From the cell containing the given text, extract its center point as [X, Y] coordinate. 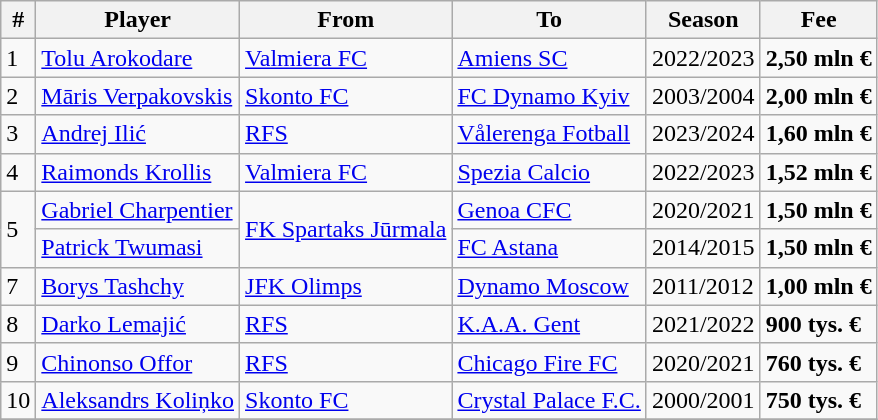
2 [18, 96]
2021/2022 [703, 324]
Raimonds Krollis [138, 172]
4 [18, 172]
Chinonso Offor [138, 362]
From [346, 20]
Borys Tashchy [138, 286]
FC Dynamo Kyiv [549, 96]
FK Spartaks Jūrmala [346, 229]
Spezia Calcio [549, 172]
2,00 mln € [818, 96]
Darko Lemajić [138, 324]
Aleksandrs Koliņko [138, 400]
Tolu Arokodare [138, 58]
1 [18, 58]
Dynamo Moscow [549, 286]
Fee [818, 20]
760 tys. € [818, 362]
1,00 mln € [818, 286]
2000/2001 [703, 400]
2,50 mln € [818, 58]
Andrej Ilić [138, 134]
Vålerenga Fotball [549, 134]
1,52 mln € [818, 172]
Genoa CFC [549, 210]
JFK Olimps [346, 286]
10 [18, 400]
2003/2004 [703, 96]
7 [18, 286]
8 [18, 324]
3 [18, 134]
2023/2024 [703, 134]
9 [18, 362]
Crystal Palace F.C. [549, 400]
1,60 mln € [818, 134]
2011/2012 [703, 286]
Gabriel Charpentier [138, 210]
2014/2015 [703, 248]
To [549, 20]
Amiens SC [549, 58]
Player [138, 20]
Māris Verpakovskis [138, 96]
5 [18, 229]
FC Astana [549, 248]
900 tys. € [818, 324]
750 tys. € [818, 400]
Patrick Twumasi [138, 248]
Season [703, 20]
Chicago Fire FC [549, 362]
# [18, 20]
K.A.A. Gent [549, 324]
